Find where the given text appears and provide that cell's center as [x, y] coordinate. 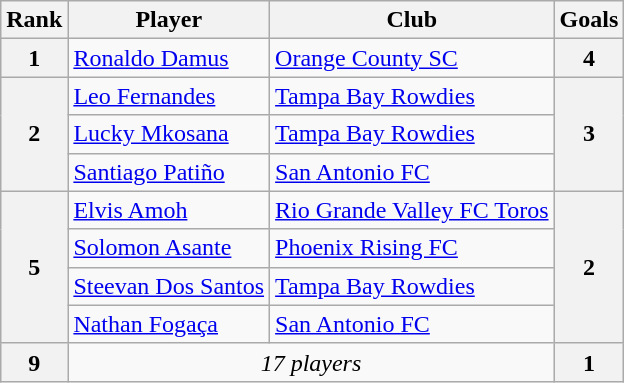
3 [589, 134]
5 [34, 267]
Leo Fernandes [169, 96]
17 players [311, 362]
Solomon Asante [169, 248]
Player [169, 20]
Orange County SC [412, 58]
Phoenix Rising FC [412, 248]
Goals [589, 20]
Ronaldo Damus [169, 58]
Santiago Patiño [169, 172]
Club [412, 20]
Rio Grande Valley FC Toros [412, 210]
Steevan Dos Santos [169, 286]
Rank [34, 20]
Elvis Amoh [169, 210]
9 [34, 362]
4 [589, 58]
Lucky Mkosana [169, 134]
Nathan Fogaça [169, 324]
